Locate the cell with the specified text and output its (x, y) center coordinate. 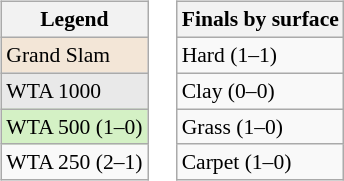
Grand Slam (74, 55)
WTA 500 (1–0) (74, 127)
Finals by surface (260, 20)
WTA 1000 (74, 91)
Grass (1–0) (260, 127)
Legend (74, 20)
Hard (1–1) (260, 55)
Carpet (1–0) (260, 162)
WTA 250 (2–1) (74, 162)
Clay (0–0) (260, 91)
